Identify which cell holds the provided text, then report its [x, y] central coordinate. 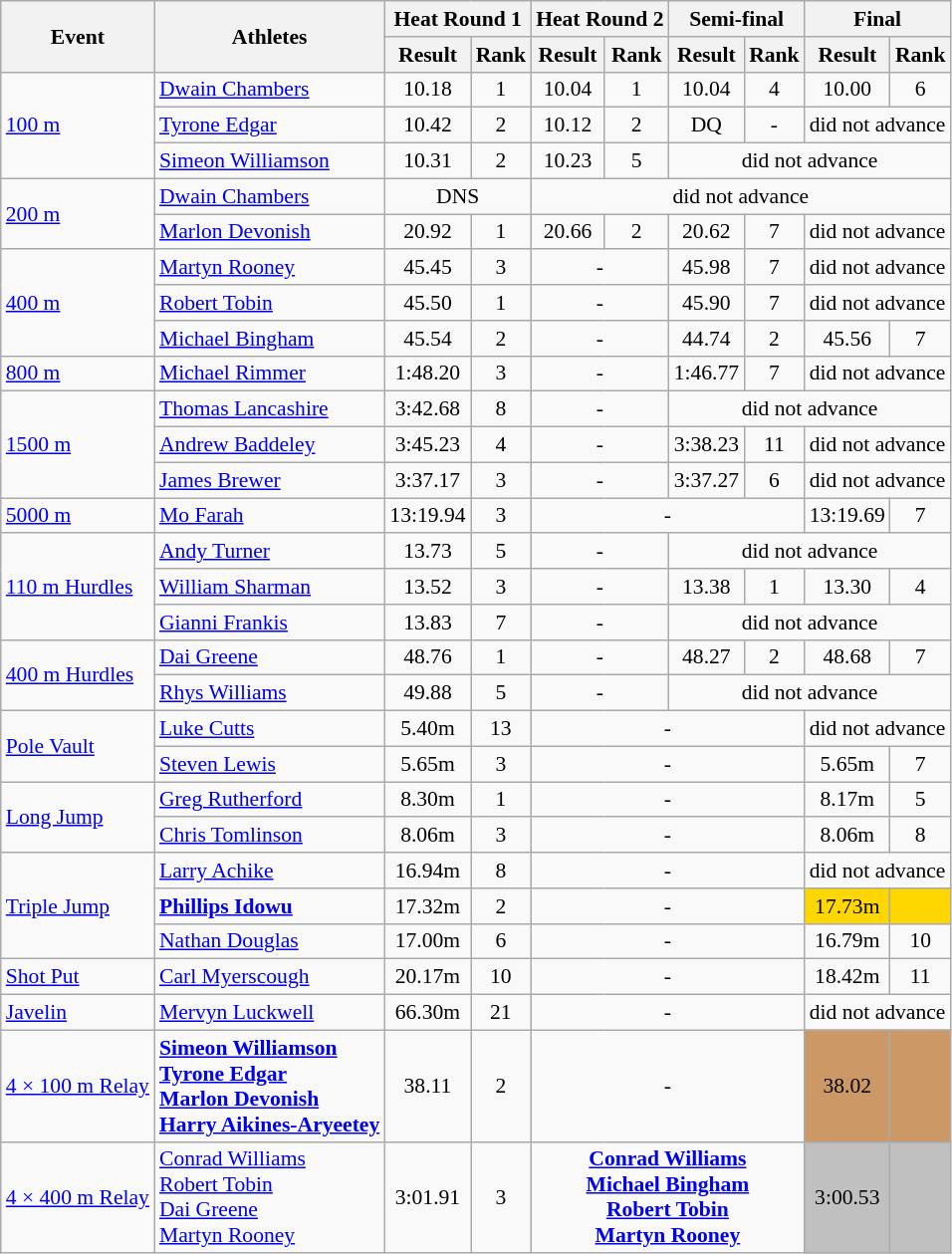
18.42m [847, 977]
5.40m [427, 729]
Tyrone Edgar [269, 125]
16.79m [847, 941]
Phillips Idowu [269, 906]
Final [878, 19]
10.42 [427, 125]
3:00.53 [847, 1197]
Event [78, 36]
Simeon WilliamsonTyrone EdgarMarlon DevonishHarry Aikines-Aryeetey [269, 1086]
3:42.68 [427, 409]
13.38 [707, 587]
800 m [78, 374]
Heat Round 2 [599, 19]
48.27 [707, 657]
Dai Greene [269, 657]
49.88 [427, 693]
Semi-final [737, 19]
William Sharman [269, 587]
Nathan Douglas [269, 941]
20.17m [427, 977]
13.83 [427, 623]
44.74 [707, 339]
Athletes [269, 36]
110 m Hurdles [78, 588]
3:38.23 [707, 445]
10.23 [568, 161]
200 m [78, 213]
Conrad WilliamsRobert TobinDai GreeneMartyn Rooney [269, 1197]
4 × 100 m Relay [78, 1086]
17.73m [847, 906]
Heat Round 1 [458, 19]
James Brewer [269, 480]
400 m [78, 303]
13.52 [427, 587]
38.02 [847, 1086]
45.54 [427, 339]
Larry Achike [269, 871]
Shot Put [78, 977]
Carl Myerscough [269, 977]
21 [502, 1013]
13.73 [427, 552]
10.31 [427, 161]
48.68 [847, 657]
Conrad WilliamsMichael BinghamRobert TobinMartyn Rooney [667, 1197]
Rhys Williams [269, 693]
Pole Vault [78, 747]
Steven Lewis [269, 764]
16.94m [427, 871]
45.56 [847, 339]
20.66 [568, 232]
3:01.91 [427, 1197]
17.32m [427, 906]
DQ [707, 125]
Martyn Rooney [269, 268]
45.45 [427, 268]
38.11 [427, 1086]
66.30m [427, 1013]
Javelin [78, 1013]
10.00 [847, 90]
48.76 [427, 657]
Long Jump [78, 817]
Mervyn Luckwell [269, 1013]
10.12 [568, 125]
45.90 [707, 303]
3:37.17 [427, 480]
Marlon Devonish [269, 232]
Andy Turner [269, 552]
Greg Rutherford [269, 800]
1:48.20 [427, 374]
1:46.77 [707, 374]
Gianni Frankis [269, 623]
17.00m [427, 941]
Simeon Williamson [269, 161]
13:19.94 [427, 516]
13.30 [847, 587]
DNS [458, 196]
Robert Tobin [269, 303]
5000 m [78, 516]
100 m [78, 125]
Triple Jump [78, 906]
Luke Cutts [269, 729]
Chris Tomlinson [269, 836]
Mo Farah [269, 516]
45.50 [427, 303]
4 × 400 m Relay [78, 1197]
10.18 [427, 90]
3:37.27 [707, 480]
20.92 [427, 232]
400 m Hurdles [78, 675]
Andrew Baddeley [269, 445]
13 [502, 729]
Michael Bingham [269, 339]
8.30m [427, 800]
8.17m [847, 800]
20.62 [707, 232]
45.98 [707, 268]
3:45.23 [427, 445]
1500 m [78, 444]
13:19.69 [847, 516]
Thomas Lancashire [269, 409]
Michael Rimmer [269, 374]
